Scan for the cell matching the given text and deliver its (X, Y) coordinate at center. 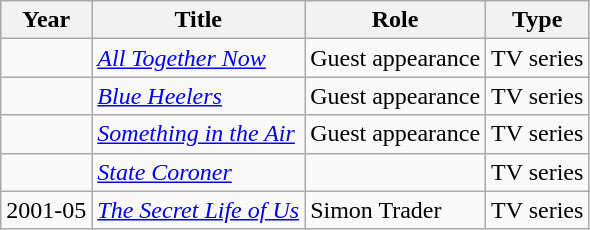
All Together Now (198, 58)
The Secret Life of Us (198, 210)
Simon Trader (396, 210)
Blue Heelers (198, 96)
Role (396, 20)
Title (198, 20)
2001-05 (46, 210)
State Coroner (198, 172)
Something in the Air (198, 134)
Year (46, 20)
Type (538, 20)
